Return the [x, y] coordinate for the center point of the cell that contains the specified text.  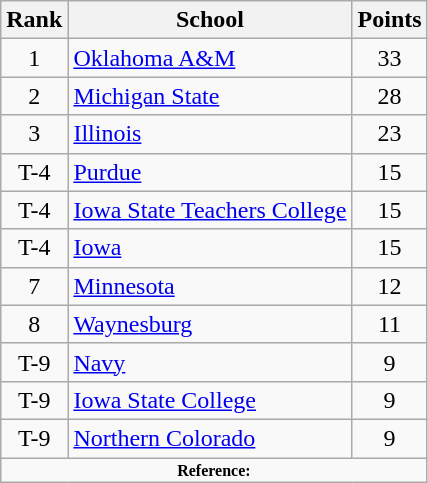
Rank [34, 20]
8 [34, 324]
23 [390, 134]
11 [390, 324]
7 [34, 286]
Michigan State [210, 96]
2 [34, 96]
12 [390, 286]
28 [390, 96]
Northern Colorado [210, 438]
Navy [210, 362]
Minnesota [210, 286]
Waynesburg [210, 324]
Iowa [210, 248]
Purdue [210, 172]
1 [34, 58]
33 [390, 58]
Iowa State Teachers College [210, 210]
School [210, 20]
Points [390, 20]
Illinois [210, 134]
Reference: [214, 470]
Oklahoma A&M [210, 58]
Iowa State College [210, 400]
3 [34, 134]
